Determine the [x, y] coordinate at the center of the cell enclosing the given text.  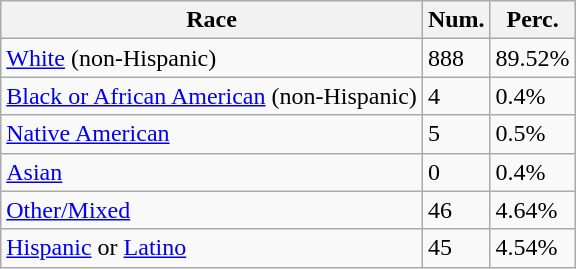
0 [456, 172]
Perc. [532, 20]
Hispanic or Latino [212, 248]
0.5% [532, 134]
Native American [212, 134]
45 [456, 248]
Num. [456, 20]
888 [456, 58]
Black or African American (non-Hispanic) [212, 96]
Other/Mixed [212, 210]
Asian [212, 172]
4.54% [532, 248]
Race [212, 20]
89.52% [532, 58]
46 [456, 210]
4 [456, 96]
5 [456, 134]
4.64% [532, 210]
White (non-Hispanic) [212, 58]
